Pinpoint the cell where the given text exists, returning its [x, y] midpoint coordinate. 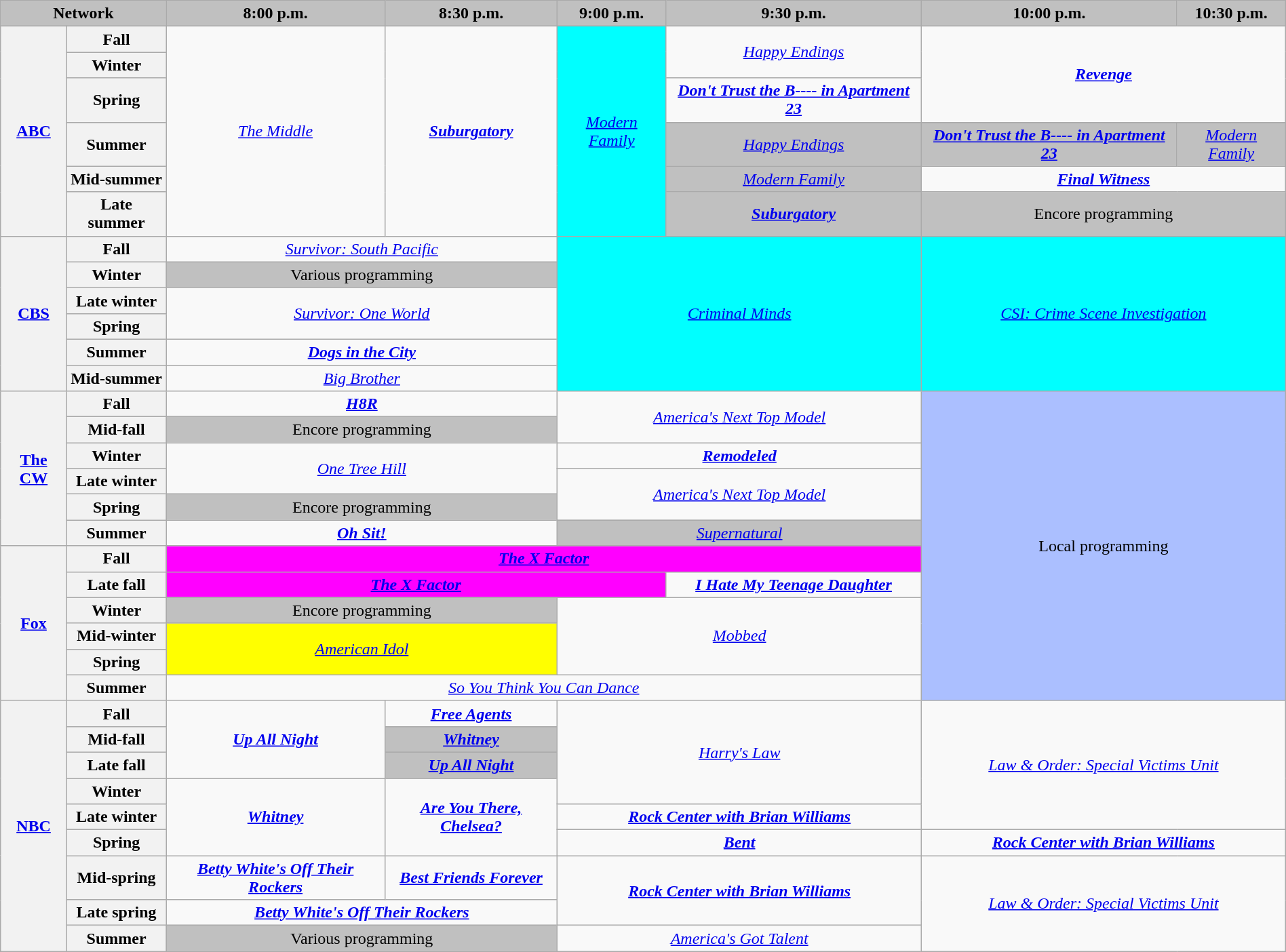
CSI: Crime Scene Investigation [1104, 313]
8:00 p.m. [275, 14]
Survivor: One World [362, 313]
ABC [34, 132]
Survivor: South Pacific [362, 249]
9:30 p.m. [794, 14]
8:30 p.m. [471, 14]
Harry's Law [739, 752]
Revenge [1104, 75]
9:00 p.m. [612, 14]
Supernatural [739, 533]
Free Agents [471, 713]
Remodeled [739, 456]
Mid-winter [117, 636]
Criminal Minds [739, 313]
The Middle [275, 132]
America's Got Talent [739, 938]
The CW [34, 469]
Best Friends Forever [471, 877]
H8R [362, 404]
Bent [739, 843]
Late spring [117, 913]
American Idol [362, 649]
10:30 p.m. [1231, 14]
Network [83, 14]
Fox [34, 623]
Final Witness [1104, 179]
10:00 p.m. [1050, 14]
NBC [34, 826]
Late summer [117, 214]
Mobbed [739, 636]
Big Brother [362, 378]
Dogs in the City [362, 352]
So You Think You Can Dance [544, 688]
Are You There, Chelsea? [471, 817]
One Tree Hill [362, 469]
CBS [34, 313]
Mid-spring [117, 877]
Local programming [1104, 547]
I Hate My Teenage Daughter [794, 584]
Oh Sit! [362, 533]
